Capture the cell that displays the provided text and extract its [x, y] central coordinate. 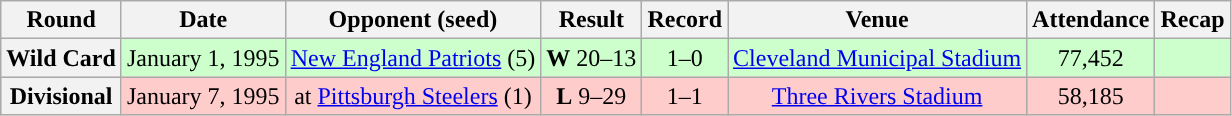
Date [203, 20]
at Pittsburgh Steelers (1) [413, 96]
L 9–29 [592, 96]
Three Rivers Stadium [878, 96]
1–0 [685, 58]
Recap [1192, 20]
W 20–13 [592, 58]
Result [592, 20]
New England Patriots (5) [413, 58]
January 1, 1995 [203, 58]
Opponent (seed) [413, 20]
Record [685, 20]
Wild Card [62, 58]
1–1 [685, 96]
January 7, 1995 [203, 96]
Cleveland Municipal Stadium [878, 58]
Venue [878, 20]
77,452 [1091, 58]
58,185 [1091, 96]
Divisional [62, 96]
Attendance [1091, 20]
Round [62, 20]
